Identify which cell holds the provided text, then report its [x, y] central coordinate. 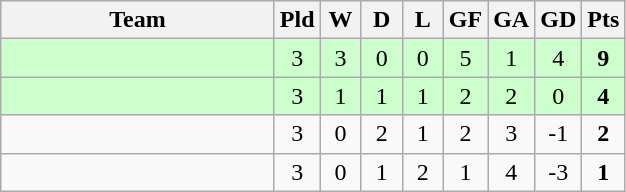
W [340, 20]
GD [558, 20]
GF [465, 20]
GA [512, 20]
Team [138, 20]
D [382, 20]
9 [604, 58]
Pts [604, 20]
5 [465, 58]
Pld [297, 20]
-1 [558, 134]
-3 [558, 172]
L [422, 20]
